Pinpoint the cell where the given text exists, returning its (x, y) midpoint coordinate. 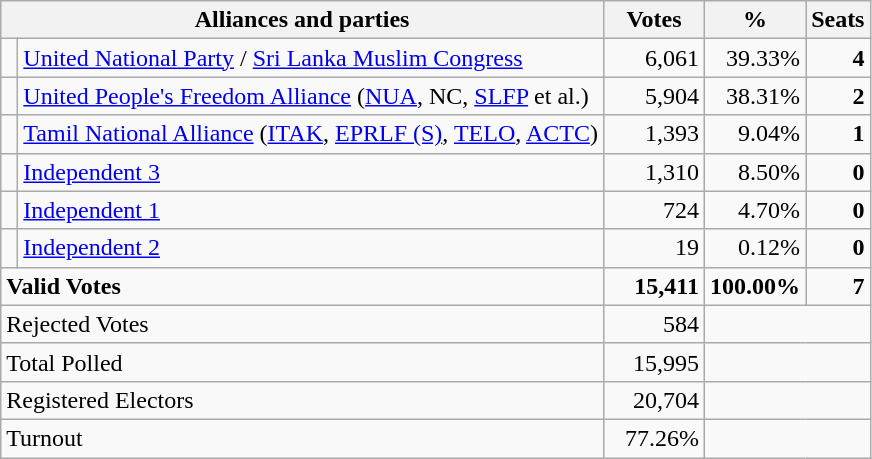
4 (838, 58)
Seats (838, 20)
7 (838, 286)
Votes (654, 20)
584 (654, 324)
38.31% (756, 96)
1,310 (654, 172)
Turnout (302, 438)
Alliances and parties (302, 20)
Independent 3 (311, 172)
Independent 2 (311, 248)
15,995 (654, 362)
0.12% (756, 248)
United National Party / Sri Lanka Muslim Congress (311, 58)
Valid Votes (302, 286)
6,061 (654, 58)
Rejected Votes (302, 324)
19 (654, 248)
Tamil National Alliance (ITAK, EPRLF (S), TELO, ACTC) (311, 134)
5,904 (654, 96)
39.33% (756, 58)
724 (654, 210)
8.50% (756, 172)
1,393 (654, 134)
2 (838, 96)
United People's Freedom Alliance (NUA, NC, SLFP et al.) (311, 96)
15,411 (654, 286)
1 (838, 134)
4.70% (756, 210)
77.26% (654, 438)
20,704 (654, 400)
9.04% (756, 134)
100.00% (756, 286)
Total Polled (302, 362)
Independent 1 (311, 210)
Registered Electors (302, 400)
% (756, 20)
